Scan for the cell matching the given text and deliver its (X, Y) coordinate at center. 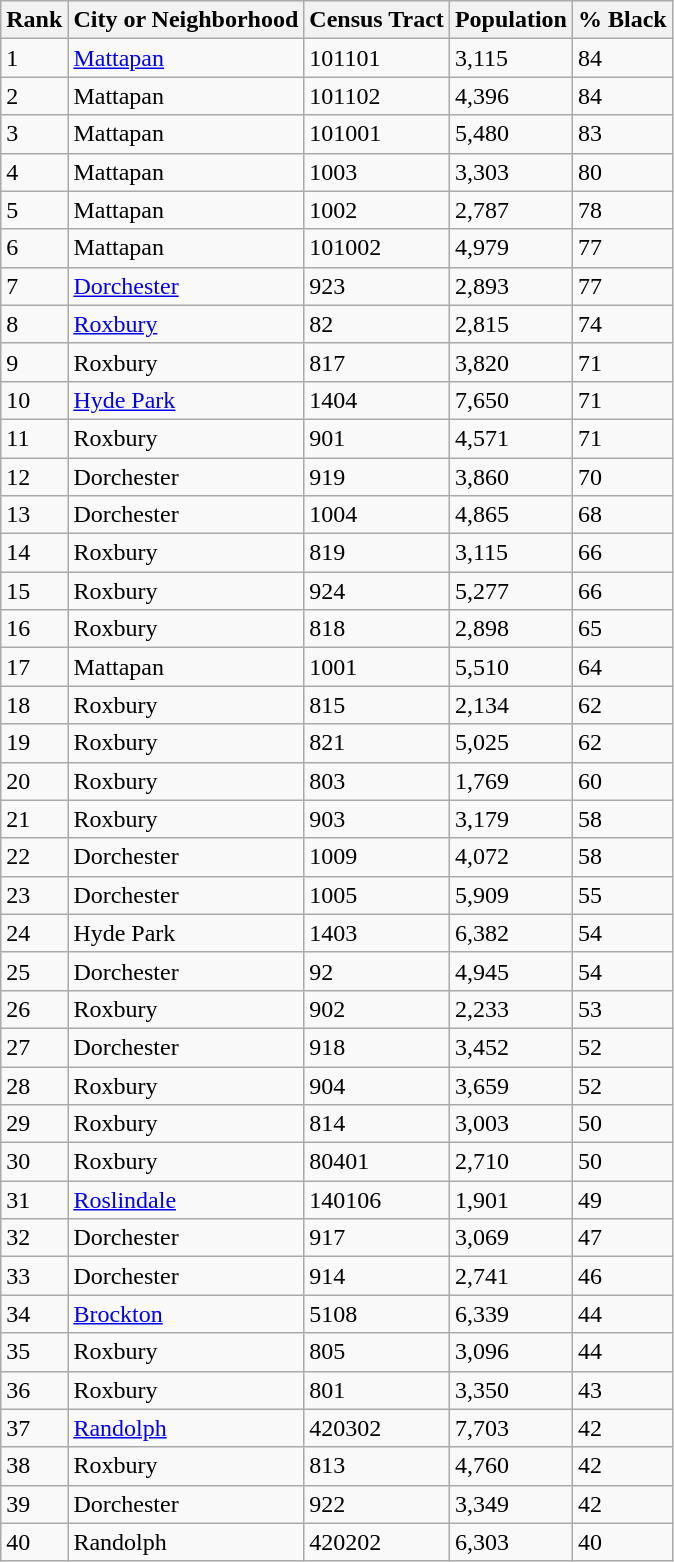
3,820 (510, 362)
6,339 (510, 1314)
65 (622, 629)
2,710 (510, 1162)
26 (34, 1009)
Roslindale (186, 1200)
39 (34, 1504)
3,350 (510, 1390)
4 (34, 172)
5 (34, 210)
14 (34, 553)
821 (377, 743)
5,909 (510, 895)
2,815 (510, 324)
49 (622, 1200)
818 (377, 629)
140106 (377, 1200)
805 (377, 1352)
18 (34, 705)
901 (377, 438)
30 (34, 1162)
24 (34, 933)
4,760 (510, 1466)
5,480 (510, 134)
10 (34, 400)
11 (34, 438)
2 (34, 96)
33 (34, 1276)
92 (377, 971)
803 (377, 781)
3,303 (510, 172)
922 (377, 1504)
3,069 (510, 1238)
919 (377, 477)
3,659 (510, 1085)
1001 (377, 667)
4,571 (510, 438)
15 (34, 591)
924 (377, 591)
904 (377, 1085)
6 (34, 248)
1003 (377, 172)
4,979 (510, 248)
7 (34, 286)
43 (622, 1390)
16 (34, 629)
5,510 (510, 667)
83 (622, 134)
20 (34, 781)
3,860 (510, 477)
Population (510, 20)
101102 (377, 96)
70 (622, 477)
101101 (377, 58)
60 (622, 781)
36 (34, 1390)
2,787 (510, 210)
1004 (377, 515)
74 (622, 324)
12 (34, 477)
27 (34, 1047)
7,650 (510, 400)
420202 (377, 1542)
817 (377, 362)
6,303 (510, 1542)
37 (34, 1428)
2,134 (510, 705)
1005 (377, 895)
101002 (377, 248)
19 (34, 743)
1404 (377, 400)
1 (34, 58)
420302 (377, 1428)
2,233 (510, 1009)
80401 (377, 1162)
819 (377, 553)
5108 (377, 1314)
815 (377, 705)
Brockton (186, 1314)
80 (622, 172)
801 (377, 1390)
814 (377, 1124)
1,901 (510, 1200)
4,865 (510, 515)
8 (34, 324)
Census Tract (377, 20)
47 (622, 1238)
29 (34, 1124)
3,349 (510, 1504)
903 (377, 819)
3,179 (510, 819)
2,893 (510, 286)
5,025 (510, 743)
923 (377, 286)
1403 (377, 933)
35 (34, 1352)
31 (34, 1200)
32 (34, 1238)
101001 (377, 134)
4,396 (510, 96)
68 (622, 515)
64 (622, 667)
3,003 (510, 1124)
2,898 (510, 629)
6,382 (510, 933)
23 (34, 895)
1009 (377, 857)
22 (34, 857)
78 (622, 210)
82 (377, 324)
917 (377, 1238)
55 (622, 895)
7,703 (510, 1428)
902 (377, 1009)
17 (34, 667)
53 (622, 1009)
City or Neighborhood (186, 20)
21 (34, 819)
813 (377, 1466)
5,277 (510, 591)
% Black (622, 20)
4,945 (510, 971)
2,741 (510, 1276)
3 (34, 134)
4,072 (510, 857)
9 (34, 362)
3,452 (510, 1047)
3,096 (510, 1352)
1,769 (510, 781)
Rank (34, 20)
34 (34, 1314)
914 (377, 1276)
28 (34, 1085)
1002 (377, 210)
46 (622, 1276)
25 (34, 971)
13 (34, 515)
38 (34, 1466)
918 (377, 1047)
